For the text-containing cell, return its midpoint in [X, Y] coordinate format. 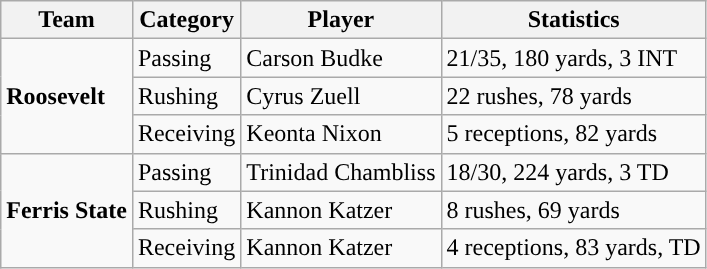
Keonta Nixon [341, 134]
22 rushes, 78 yards [574, 96]
Team [67, 20]
8 rushes, 69 yards [574, 210]
Statistics [574, 20]
4 receptions, 83 yards, TD [574, 248]
18/30, 224 yards, 3 TD [574, 172]
Carson Budke [341, 58]
Player [341, 20]
Ferris State [67, 210]
Category [186, 20]
Cyrus Zuell [341, 96]
5 receptions, 82 yards [574, 134]
Trinidad Chambliss [341, 172]
21/35, 180 yards, 3 INT [574, 58]
Roosevelt [67, 96]
